Scan for the cell matching the given text and deliver its [x, y] coordinate at center. 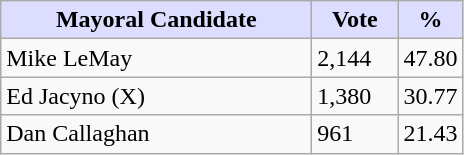
% [430, 20]
2,144 [355, 58]
Mayoral Candidate [156, 20]
Mike LeMay [156, 58]
Dan Callaghan [156, 134]
47.80 [430, 58]
Ed Jacyno (X) [156, 96]
1,380 [355, 96]
30.77 [430, 96]
961 [355, 134]
21.43 [430, 134]
Vote [355, 20]
